Capture the cell that displays the provided text and extract its [X, Y] central coordinate. 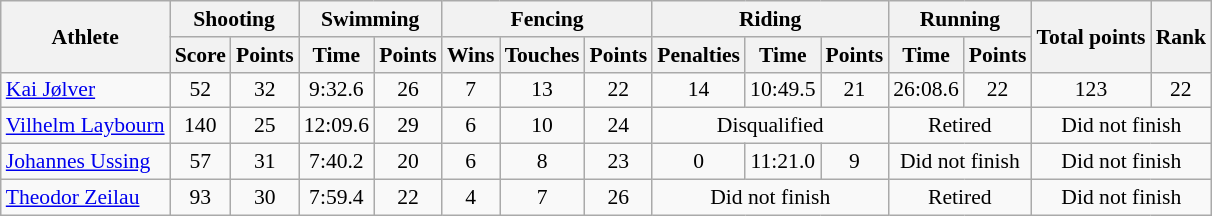
52 [200, 90]
123 [1090, 90]
32 [265, 90]
31 [265, 162]
13 [542, 90]
Disqualified [770, 126]
Athlete [86, 36]
8 [542, 162]
29 [408, 126]
10:49.5 [782, 90]
10 [542, 126]
Riding [770, 19]
12:09.6 [336, 126]
Fencing [547, 19]
Swimming [370, 19]
Score [200, 55]
26:08.6 [926, 90]
25 [265, 126]
Total points [1090, 36]
Kai Jølver [86, 90]
Running [960, 19]
30 [265, 197]
57 [200, 162]
14 [698, 90]
21 [855, 90]
Shooting [234, 19]
Touches [542, 55]
0 [698, 162]
11:21.0 [782, 162]
7:59.4 [336, 197]
9:32.6 [336, 90]
Rank [1182, 36]
Johannes Ussing [86, 162]
93 [200, 197]
20 [408, 162]
4 [471, 197]
7:40.2 [336, 162]
Wins [471, 55]
140 [200, 126]
23 [618, 162]
Theodor Zeilau [86, 197]
Penalties [698, 55]
Vilhelm Laybourn [86, 126]
9 [855, 162]
24 [618, 126]
